Provide the (x, y) coordinate of the cell's center where the given text is located.  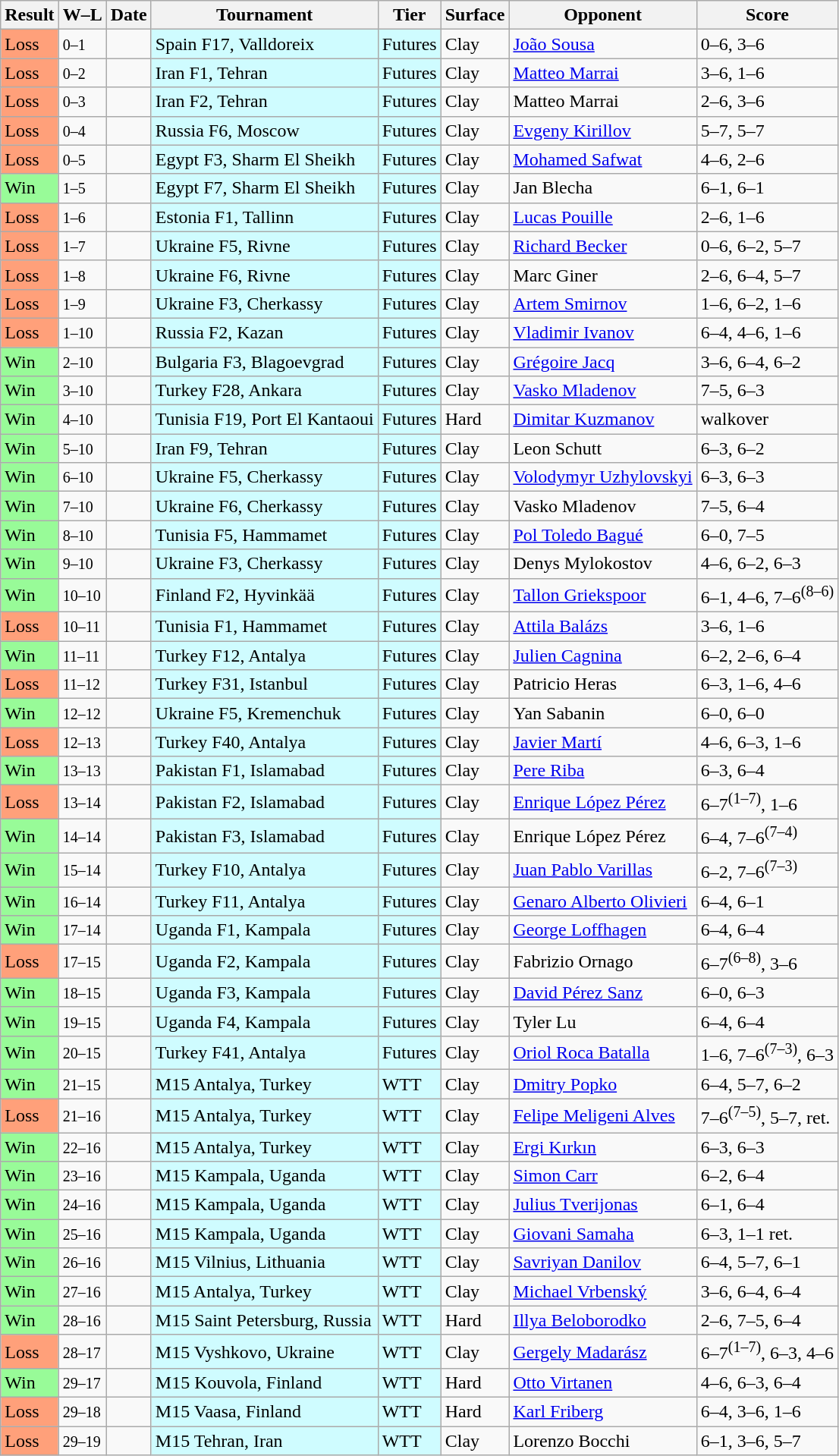
6–2, 2–6, 6–4 (767, 656)
17–15 (82, 962)
23–16 (82, 1176)
Turkey F11, Antalya (264, 901)
7–10 (82, 506)
Date (129, 15)
28–17 (82, 1352)
Estonia F1, Tallinn (264, 217)
Spain F17, Valldoreix (264, 44)
Karl Friberg (602, 1412)
M15 Vilnius, Lithuania (264, 1263)
27–16 (82, 1291)
Opponent (602, 15)
Leon Schutt (602, 448)
1–6, 6–2, 1–6 (767, 303)
6–1, 6–4 (767, 1205)
6–2, 7–6(7–3) (767, 870)
1–6, 7–6(7–3), 6–3 (767, 1053)
Yan Sabanin (602, 713)
0–3 (82, 102)
Tunisia F19, Port El Kantaoui (264, 420)
Uganda F3, Kampala (264, 992)
13–13 (82, 771)
26–16 (82, 1263)
6–0, 6–0 (767, 713)
Turkey F12, Antalya (264, 656)
10–11 (82, 627)
Pakistan F3, Islamabad (264, 836)
6–7(6–8), 3–6 (767, 962)
Iran F9, Tehran (264, 448)
Illya Beloborodko (602, 1320)
Genaro Alberto Olivieri (602, 901)
29–18 (82, 1412)
Iran F2, Tehran (264, 102)
28–16 (82, 1320)
15–14 (82, 870)
Tunisia F1, Hammamet (264, 627)
6–1, 3–6, 5–7 (767, 1441)
6–7(1–7), 1–6 (767, 803)
Attila Balázs (602, 627)
7–5, 6–3 (767, 391)
2–6, 3–6 (767, 102)
1–5 (82, 188)
1–6 (82, 217)
0–2 (82, 73)
Evgeny Kirillov (602, 131)
Pere Riba (602, 771)
Russia F6, Moscow (264, 131)
0–5 (82, 159)
5–7, 5–7 (767, 131)
Surface (475, 15)
M15 Kouvola, Finland (264, 1383)
13–14 (82, 803)
25–16 (82, 1234)
Ukraine F6, Cherkassy (264, 506)
4–6, 2–6 (767, 159)
Pakistan F2, Islamabad (264, 803)
Tallon Griekspoor (602, 595)
18–15 (82, 992)
Ergi Kırkın (602, 1147)
6–0, 7–5 (767, 535)
6–3, 6–2 (767, 448)
8–10 (82, 535)
17–14 (82, 930)
Uganda F2, Kampala (264, 962)
Artem Smirnov (602, 303)
16–14 (82, 901)
0–6, 6–2, 5–7 (767, 246)
6–3, 6–4 (767, 771)
7–6(7–5), 5–7, ret. (767, 1115)
6–1, 6–1 (767, 188)
4–10 (82, 420)
6–3, 1–6, 4–6 (767, 684)
6–0, 6–3 (767, 992)
Marc Giner (602, 275)
Jan Blecha (602, 188)
Iran F1, Tehran (264, 73)
Lorenzo Bocchi (602, 1441)
3–6, 6–4, 6–2 (767, 362)
0–1 (82, 44)
Tournament (264, 15)
Denys Mylokostov (602, 564)
1–9 (82, 303)
Turkey F40, Antalya (264, 742)
4–6, 6–2, 6–3 (767, 564)
Pol Toledo Bagué (602, 535)
0–6, 3–6 (767, 44)
Juan Pablo Varillas (602, 870)
6–3, 1–1 ret. (767, 1234)
7–5, 6–4 (767, 506)
Javier Martí (602, 742)
6–10 (82, 477)
29–17 (82, 1383)
Fabrizio Ornago (602, 962)
Uganda F1, Kampala (264, 930)
Tunisia F5, Hammamet (264, 535)
4–6, 6–3, 1–6 (767, 742)
David Pérez Sanz (602, 992)
Gergely Madarász (602, 1352)
2–10 (82, 362)
24–16 (82, 1205)
3–10 (82, 391)
Dimitar Kuzmanov (602, 420)
3–6, 6–4, 6–4 (767, 1291)
20–15 (82, 1053)
6–1, 4–6, 7–6(8–6) (767, 595)
9–10 (82, 564)
Patricio Heras (602, 684)
21–15 (82, 1084)
5–10 (82, 448)
Turkey F10, Antalya (264, 870)
João Sousa (602, 44)
M15 Tehran, Iran (264, 1441)
Richard Becker (602, 246)
Michael Vrbenský (602, 1291)
Russia F2, Kazan (264, 332)
Uganda F4, Kampala (264, 1021)
Finland F2, Hyvinkää (264, 595)
Egypt F7, Sharm El Sheikh (264, 188)
M15 Vyshkovo, Ukraine (264, 1352)
11–11 (82, 656)
Pakistan F1, Islamabad (264, 771)
2–6, 1–6 (767, 217)
1–7 (82, 246)
Grégoire Jacq (602, 362)
Ukraine F6, Rivne (264, 275)
Oriol Roca Batalla (602, 1053)
Result (30, 15)
6–4, 5–7, 6–2 (767, 1084)
Turkey F31, Istanbul (264, 684)
Bulgaria F3, Blagoevgrad (264, 362)
0–4 (82, 131)
12–13 (82, 742)
Egypt F3, Sharm El Sheikh (264, 159)
walkover (767, 420)
6–4, 5–7, 6–1 (767, 1263)
Score (767, 15)
Simon Carr (602, 1176)
4–6, 6–3, 6–4 (767, 1383)
Giovani Samaha (602, 1234)
1–8 (82, 275)
Lucas Pouille (602, 217)
10–10 (82, 595)
Julien Cagnina (602, 656)
Ukraine F5, Rivne (264, 246)
Mohamed Safwat (602, 159)
M15 Vaasa, Finland (264, 1412)
Turkey F41, Antalya (264, 1053)
6–7(1–7), 6–3, 4–6 (767, 1352)
Turkey F28, Ankara (264, 391)
29–19 (82, 1441)
22–16 (82, 1147)
1–10 (82, 332)
Felipe Meligeni Alves (602, 1115)
W–L (82, 15)
Tier (410, 15)
Tyler Lu (602, 1021)
12–12 (82, 713)
Vladimir Ivanov (602, 332)
2–6, 7–5, 6–4 (767, 1320)
Dmitry Popko (602, 1084)
M15 Saint Petersburg, Russia (264, 1320)
19–15 (82, 1021)
6–4, 6–1 (767, 901)
6–4, 7–6(7–4) (767, 836)
11–12 (82, 684)
6–4, 3–6, 1–6 (767, 1412)
George Loffhagen (602, 930)
Savriyan Danilov (602, 1263)
Julius Tverijonas (602, 1205)
Ukraine F5, Kremenchuk (264, 713)
Ukraine F5, Cherkassy (264, 477)
Volodymyr Uzhylovskyi (602, 477)
Otto Virtanen (602, 1383)
6–4, 4–6, 1–6 (767, 332)
6–2, 6–4 (767, 1176)
14–14 (82, 836)
21–16 (82, 1115)
2–6, 6–4, 5–7 (767, 275)
